From the cell containing the given text, extract its center point as (X, Y) coordinate. 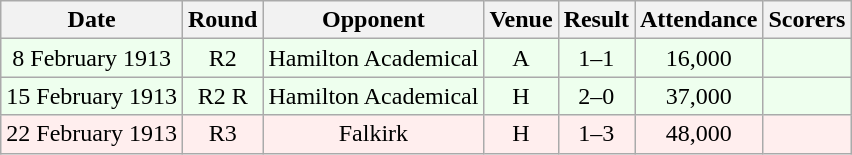
Venue (521, 20)
Opponent (374, 20)
R2 R (222, 96)
22 February 1913 (92, 134)
Falkirk (374, 134)
R2 (222, 58)
R3 (222, 134)
37,000 (698, 96)
A (521, 58)
48,000 (698, 134)
16,000 (698, 58)
2–0 (596, 96)
1–1 (596, 58)
Result (596, 20)
Date (92, 20)
Scorers (807, 20)
Round (222, 20)
1–3 (596, 134)
8 February 1913 (92, 58)
Attendance (698, 20)
15 February 1913 (92, 96)
